Return [x, y] of the center of cell containing provided text 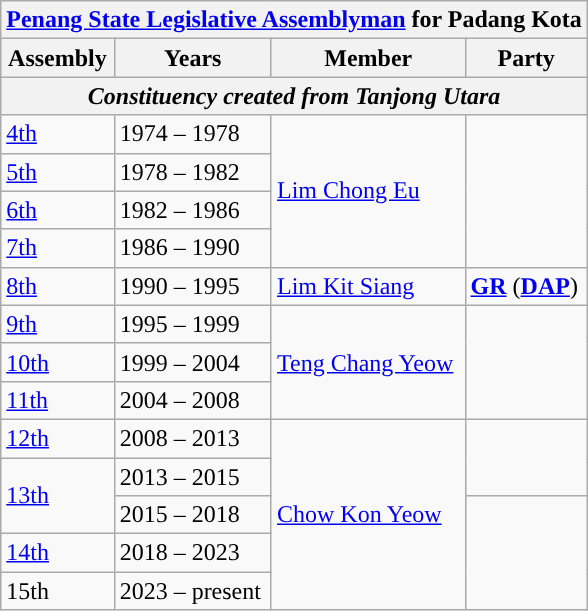
2023 – present [192, 591]
Teng Chang Yeow [368, 362]
2004 – 2008 [192, 400]
GR (DAP) [526, 286]
1974 – 1978 [192, 134]
10th [58, 362]
1995 – 1999 [192, 324]
14th [58, 553]
1978 – 1982 [192, 172]
2008 – 2013 [192, 438]
7th [58, 248]
Lim Kit Siang [368, 286]
2013 – 2015 [192, 477]
13th [58, 496]
1982 – 1986 [192, 210]
Member [368, 58]
1986 – 1990 [192, 248]
5th [58, 172]
15th [58, 591]
Chow Kon Yeow [368, 514]
Party [526, 58]
8th [58, 286]
Years [192, 58]
Lim Chong Eu [368, 191]
2018 – 2023 [192, 553]
Constituency created from Tanjong Utara [294, 96]
2015 – 2018 [192, 515]
6th [58, 210]
Assembly [58, 58]
12th [58, 438]
1990 – 1995 [192, 286]
9th [58, 324]
11th [58, 400]
Penang State Legislative Assemblyman for Padang Kota [294, 20]
1999 – 2004 [192, 362]
4th [58, 134]
